Extract the (X, Y) coordinate from the center of the cell holding the provided text.  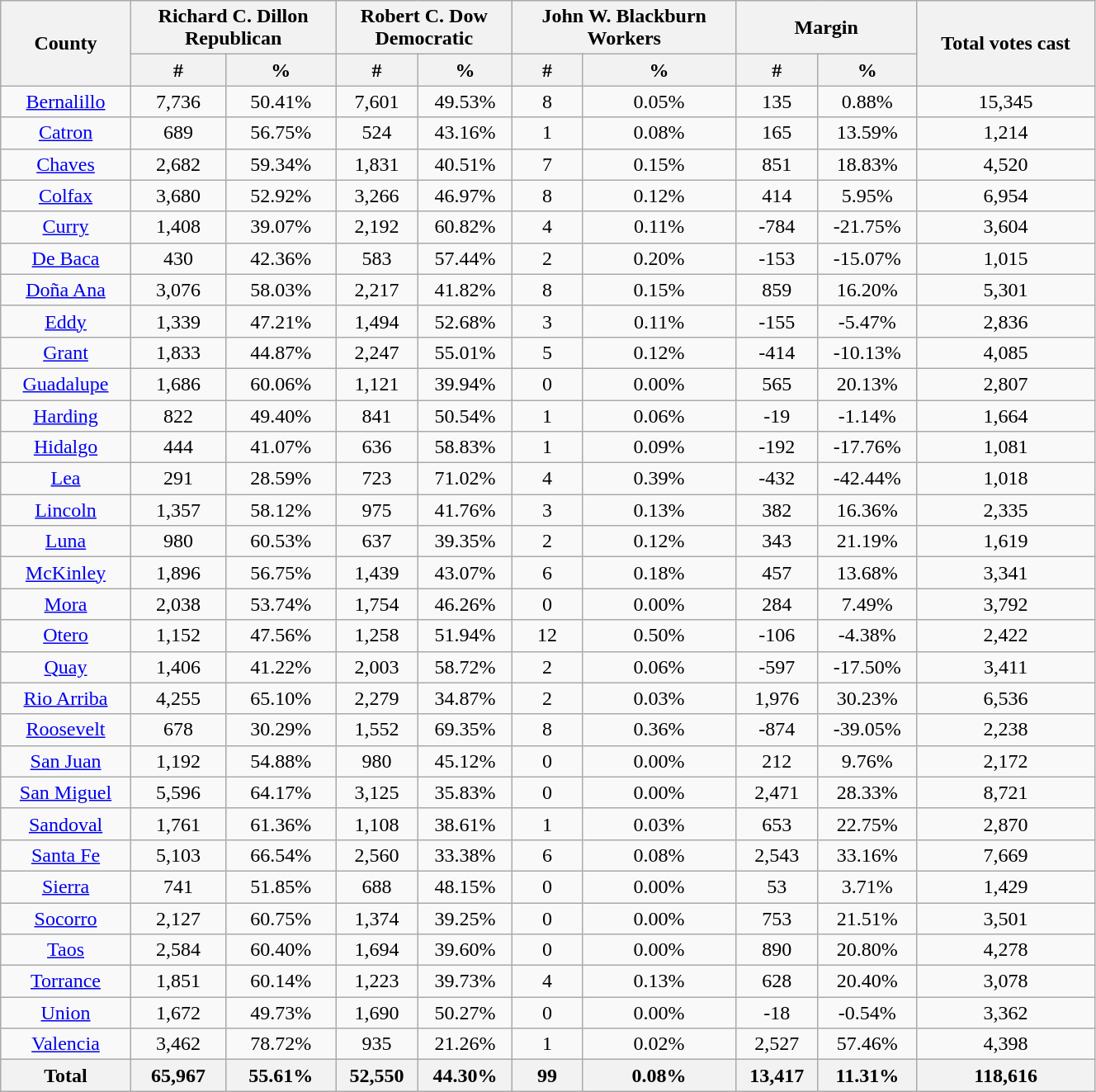
64.17% (281, 792)
688 (376, 886)
2,870 (1006, 824)
-0.54% (867, 1013)
Torrance (66, 981)
851 (777, 164)
0.20% (659, 258)
3,125 (376, 792)
Guadalupe (66, 384)
47.56% (281, 636)
1,152 (178, 636)
1,672 (178, 1013)
30.29% (281, 730)
66.54% (281, 855)
678 (178, 730)
51.85% (281, 886)
859 (777, 290)
3,680 (178, 196)
58.12% (281, 510)
69.35% (465, 730)
1,664 (1006, 415)
39.25% (465, 919)
2,584 (178, 950)
46.26% (465, 604)
50.27% (465, 1013)
0.18% (659, 573)
7,736 (178, 102)
1,619 (1006, 541)
58.72% (465, 667)
13.68% (867, 573)
1,223 (376, 981)
636 (376, 447)
3,362 (1006, 1013)
-21.75% (867, 227)
4,255 (178, 698)
1,121 (376, 384)
Chaves (66, 164)
43.16% (465, 133)
46.97% (465, 196)
39.35% (465, 541)
-192 (777, 447)
65,967 (178, 1075)
284 (777, 604)
52,550 (376, 1075)
Hidalgo (66, 447)
42.36% (281, 258)
2,247 (376, 352)
3,266 (376, 196)
57.46% (867, 1044)
2,471 (777, 792)
60.06% (281, 384)
99 (548, 1075)
Valencia (66, 1044)
689 (178, 133)
753 (777, 919)
212 (777, 761)
San Juan (66, 761)
-155 (777, 321)
39.94% (465, 384)
39.60% (465, 950)
47.21% (281, 321)
Richard C. DillonRepublican (233, 28)
-15.07% (867, 258)
118,616 (1006, 1075)
0.02% (659, 1044)
2,038 (178, 604)
21.26% (465, 1044)
18.83% (867, 164)
1,761 (178, 824)
45.12% (465, 761)
-10.13% (867, 352)
57.44% (465, 258)
22.75% (867, 824)
35.83% (465, 792)
4,520 (1006, 164)
723 (376, 479)
-42.44% (867, 479)
5 (548, 352)
565 (777, 384)
Sierra (66, 886)
-153 (777, 258)
-106 (777, 636)
1,258 (376, 636)
51.94% (465, 636)
Catron (66, 133)
-17.76% (867, 447)
2,836 (1006, 321)
54.88% (281, 761)
60.82% (465, 227)
30.23% (867, 698)
2,422 (1006, 636)
2,172 (1006, 761)
1,374 (376, 919)
13,417 (777, 1075)
De Baca (66, 258)
3,501 (1006, 919)
Taos (66, 950)
78.72% (281, 1044)
637 (376, 541)
741 (178, 886)
60.40% (281, 950)
1,690 (376, 1013)
444 (178, 447)
41.22% (281, 667)
5.95% (867, 196)
20.13% (867, 384)
40.51% (465, 164)
2,003 (376, 667)
414 (777, 196)
841 (376, 415)
58.03% (281, 290)
34.87% (465, 698)
Roosevelt (66, 730)
8,721 (1006, 792)
-432 (777, 479)
1,976 (777, 698)
7.49% (867, 604)
39.73% (465, 981)
890 (777, 950)
4,085 (1006, 352)
935 (376, 1044)
1,694 (376, 950)
65.10% (281, 698)
1,081 (1006, 447)
John W. BlackburnWorkers (624, 28)
Quay (66, 667)
49.53% (465, 102)
Sandoval (66, 824)
38.61% (465, 824)
0.39% (659, 479)
1,408 (178, 227)
0.88% (867, 102)
-597 (777, 667)
2,127 (178, 919)
2,217 (376, 290)
20.40% (867, 981)
49.73% (281, 1013)
53.74% (281, 604)
9.76% (867, 761)
3,341 (1006, 573)
Otero (66, 636)
3,792 (1006, 604)
55.01% (465, 352)
43.07% (465, 573)
Rio Arriba (66, 698)
Eddy (66, 321)
0.09% (659, 447)
3,604 (1006, 227)
Santa Fe (66, 855)
2,192 (376, 227)
1,851 (178, 981)
-19 (777, 415)
2,335 (1006, 510)
0.50% (659, 636)
1,406 (178, 667)
4,278 (1006, 950)
Lincoln (66, 510)
3.71% (867, 886)
5,596 (178, 792)
53 (777, 886)
-39.05% (867, 730)
Luna (66, 541)
41.07% (281, 447)
1,754 (376, 604)
12 (548, 636)
2,279 (376, 698)
Mora (66, 604)
1,214 (1006, 133)
-5.47% (867, 321)
1,439 (376, 573)
1,896 (178, 573)
Colfax (66, 196)
0.05% (659, 102)
Curry (66, 227)
430 (178, 258)
3,078 (1006, 981)
41.82% (465, 290)
61.36% (281, 824)
55.61% (281, 1075)
28.33% (867, 792)
21.19% (867, 541)
822 (178, 415)
-18 (777, 1013)
48.15% (465, 886)
58.83% (465, 447)
Robert C. DowDemocratic (424, 28)
39.07% (281, 227)
343 (777, 541)
1,552 (376, 730)
7,669 (1006, 855)
59.34% (281, 164)
49.40% (281, 415)
628 (777, 981)
16.20% (867, 290)
Total votes cast (1006, 43)
Total (66, 1075)
Doña Ana (66, 290)
71.02% (465, 479)
60.14% (281, 981)
Union (66, 1013)
Lea (66, 479)
Bernalillo (66, 102)
16.36% (867, 510)
3,411 (1006, 667)
975 (376, 510)
13.59% (867, 133)
2,560 (376, 855)
135 (777, 102)
5,103 (178, 855)
21.51% (867, 919)
1,831 (376, 164)
28.59% (281, 479)
1,494 (376, 321)
50.41% (281, 102)
60.75% (281, 919)
-4.38% (867, 636)
41.76% (465, 510)
7,601 (376, 102)
Socorro (66, 919)
11.31% (867, 1075)
33.16% (867, 855)
4,398 (1006, 1044)
15,345 (1006, 102)
2,543 (777, 855)
-874 (777, 730)
Grant (66, 352)
44.87% (281, 352)
Harding (66, 415)
653 (777, 824)
1,357 (178, 510)
33.38% (465, 855)
52.68% (465, 321)
County (66, 43)
1,015 (1006, 258)
6,536 (1006, 698)
457 (777, 573)
-1.14% (867, 415)
2,682 (178, 164)
291 (178, 479)
524 (376, 133)
1,833 (178, 352)
2,807 (1006, 384)
1,108 (376, 824)
2,527 (777, 1044)
McKinley (66, 573)
-784 (777, 227)
5,301 (1006, 290)
382 (777, 510)
2,238 (1006, 730)
1,686 (178, 384)
583 (376, 258)
50.54% (465, 415)
7 (548, 164)
Margin (827, 28)
3,076 (178, 290)
52.92% (281, 196)
44.30% (465, 1075)
-414 (777, 352)
1,018 (1006, 479)
3,462 (178, 1044)
1,429 (1006, 886)
0.36% (659, 730)
60.53% (281, 541)
1,339 (178, 321)
1,192 (178, 761)
6,954 (1006, 196)
-17.50% (867, 667)
165 (777, 133)
San Miguel (66, 792)
20.80% (867, 950)
